Determine the (X, Y) coordinate at the center of the cell enclosing the given text.  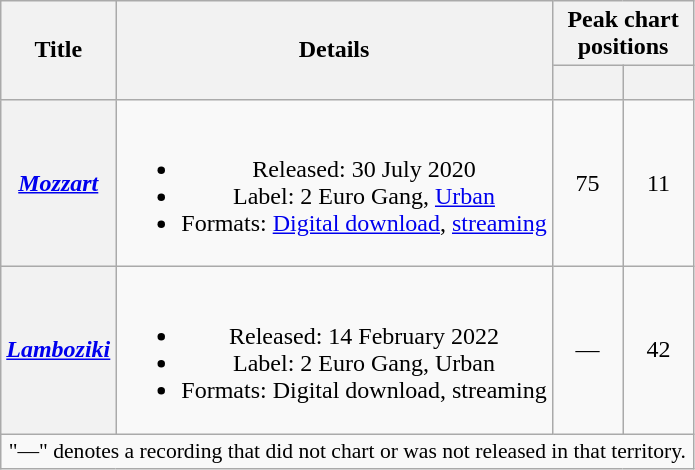
11 (658, 182)
Mozzart (58, 182)
Details (334, 50)
Lamboziki (58, 350)
75 (588, 182)
Peak chart positions (623, 34)
Released: 14 February 2022Label: 2 Euro Gang, UrbanFormats: Digital download, streaming (334, 350)
Title (58, 50)
Released: 30 July 2020Label: 2 Euro Gang, UrbanFormats: Digital download, streaming (334, 182)
"—" denotes a recording that did not chart or was not released in that territory. (348, 452)
42 (658, 350)
— (588, 350)
